Determine the [X, Y] coordinate at the center of the cell enclosing the given text.  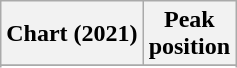
Chart (2021) [72, 34]
Peakposition [189, 34]
